For the text-containing cell, return its midpoint in [x, y] coordinate format. 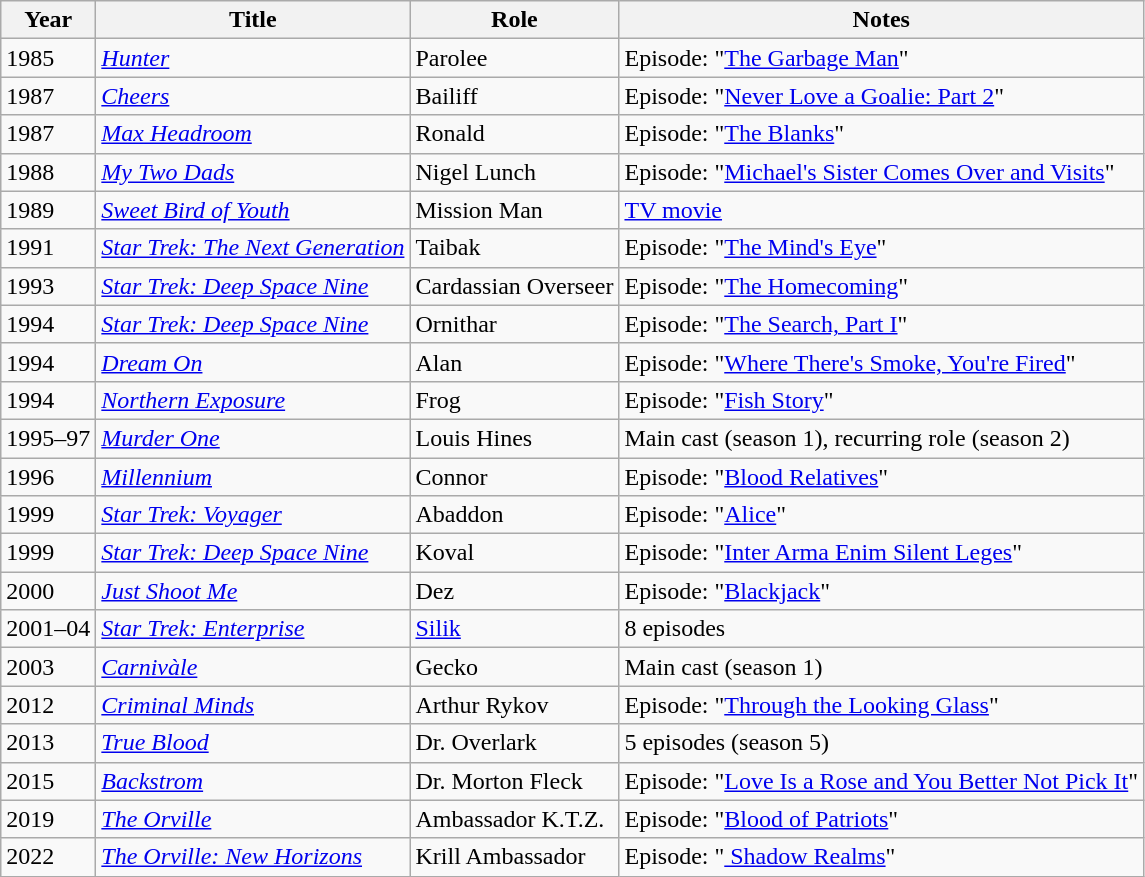
Millennium [253, 477]
Star Trek: Voyager [253, 515]
Episode: "The Homecoming" [882, 286]
Krill Ambassador [514, 857]
2003 [48, 667]
Episode: "The Search, Part I" [882, 324]
Dream On [253, 362]
TV movie [882, 210]
Hunter [253, 58]
Episode: "Blood of Patriots" [882, 819]
Main cast (season 1), recurring role (season 2) [882, 438]
Episode: "Alice" [882, 515]
Dr. Overlark [514, 743]
Episode: "The Garbage Man" [882, 58]
Year [48, 20]
Episode: "Blackjack" [882, 591]
5 episodes (season 5) [882, 743]
Sweet Bird of Youth [253, 210]
2019 [48, 819]
2000 [48, 591]
Episode: "Love Is a Rose and You Better Not Pick It" [882, 781]
Silik [514, 629]
Just Shoot Me [253, 591]
Role [514, 20]
2001–04 [48, 629]
Criminal Minds [253, 705]
Episode: "The Blanks" [882, 134]
1993 [48, 286]
Episode: "Inter Arma Enim Silent Leges" [882, 553]
Main cast (season 1) [882, 667]
Louis Hines [514, 438]
Ornithar [514, 324]
Backstrom [253, 781]
1989 [48, 210]
Ambassador K.T.Z. [514, 819]
Bailiff [514, 96]
My Two Dads [253, 172]
2013 [48, 743]
Cardassian Overseer [514, 286]
Episode: "Through the Looking Glass" [882, 705]
Carnivàle [253, 667]
Title [253, 20]
Northern Exposure [253, 400]
Gecko [514, 667]
Cheers [253, 96]
Alan [514, 362]
Koval [514, 553]
True Blood [253, 743]
Arthur Rykov [514, 705]
Episode: " Shadow Realms" [882, 857]
Episode: "The Mind's Eye" [882, 248]
The Orville: New Horizons [253, 857]
Connor [514, 477]
Episode: "Where There's Smoke, You're Fired" [882, 362]
Episode: "Fish Story" [882, 400]
1985 [48, 58]
Murder One [253, 438]
Episode: "Never Love a Goalie: Part 2" [882, 96]
Dr. Morton Fleck [514, 781]
8 episodes [882, 629]
Taibak [514, 248]
Dez [514, 591]
Star Trek: Enterprise [253, 629]
The Orville [253, 819]
Nigel Lunch [514, 172]
Episode: "Blood Relatives" [882, 477]
2012 [48, 705]
Episode: "Michael's Sister Comes Over and Visits" [882, 172]
1996 [48, 477]
Abaddon [514, 515]
1995–97 [48, 438]
Max Headroom [253, 134]
Frog [514, 400]
2015 [48, 781]
Notes [882, 20]
1991 [48, 248]
Ronald [514, 134]
2022 [48, 857]
1988 [48, 172]
Mission Man [514, 210]
Star Trek: The Next Generation [253, 248]
Parolee [514, 58]
